Return the (X, Y) coordinate for the center point of the cell that contains the specified text.  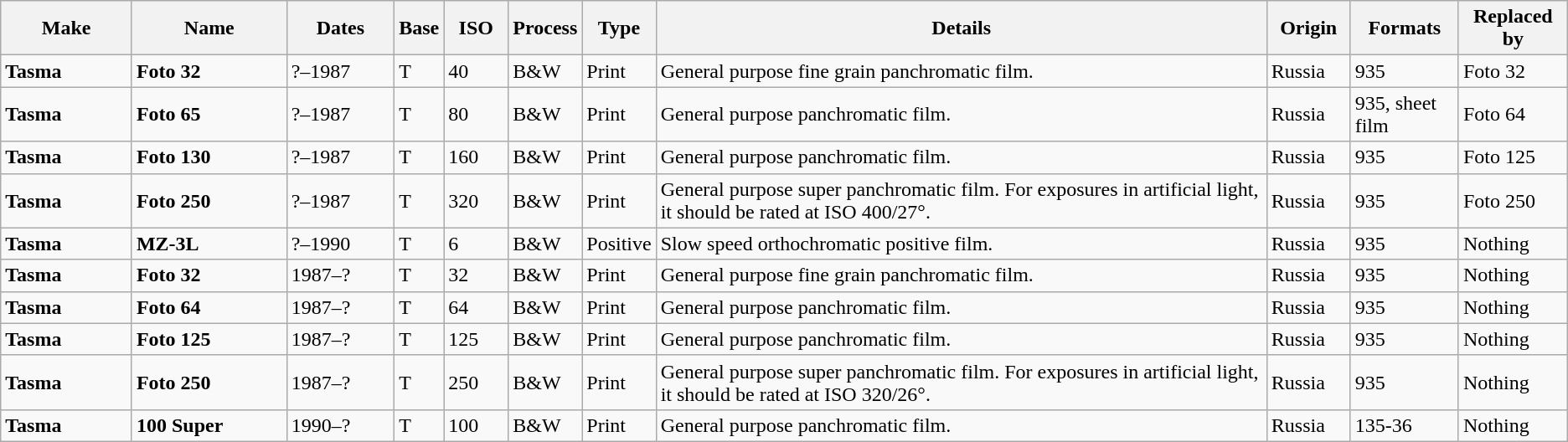
?–1990 (340, 244)
Dates (340, 28)
160 (476, 157)
Origin (1308, 28)
Process (545, 28)
64 (476, 307)
ISO (476, 28)
1990–? (340, 425)
80 (476, 114)
100 (476, 425)
Formats (1404, 28)
Positive (619, 244)
Replaced by (1513, 28)
250 (476, 382)
Details (962, 28)
Make (67, 28)
6 (476, 244)
Name (209, 28)
Base (419, 28)
MZ-3L (209, 244)
Slow speed orthochromatic positive film. (962, 244)
General purpose super panchromatic film. For exposures in artificial light, it should be rated at ISO 320/26°. (962, 382)
General purpose super panchromatic film. For exposures in artificial light, it should be rated at ISO 400/27°. (962, 201)
Foto 65 (209, 114)
320 (476, 201)
100 Super (209, 425)
935, sheet film (1404, 114)
32 (476, 275)
Foto 130 (209, 157)
Type (619, 28)
40 (476, 71)
135-36 (1404, 425)
125 (476, 339)
